Identify which cell holds the provided text, then report its (x, y) central coordinate. 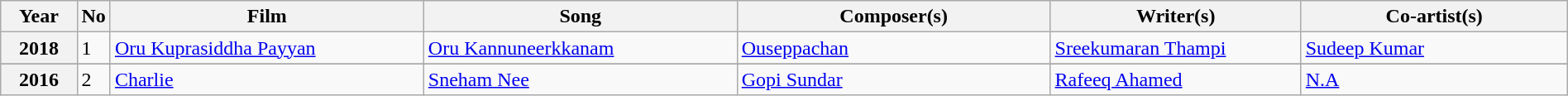
Sneham Nee (581, 79)
Oru Kuprasiddha Payyan (266, 48)
Song (581, 17)
Year (39, 17)
Sreekumaran Thampi (1176, 48)
2016 (39, 79)
Rafeeq Ahamed (1176, 79)
Oru Kannuneerkkanam (581, 48)
N.A (1434, 79)
Co-artist(s) (1434, 17)
Charlie (266, 79)
Sudeep Kumar (1434, 48)
2 (93, 79)
Writer(s) (1176, 17)
Gopi Sundar (893, 79)
No (93, 17)
Film (266, 17)
1 (93, 48)
2018 (39, 48)
Ouseppachan (893, 48)
Composer(s) (893, 17)
